Return [X, Y] of the center of cell containing provided text 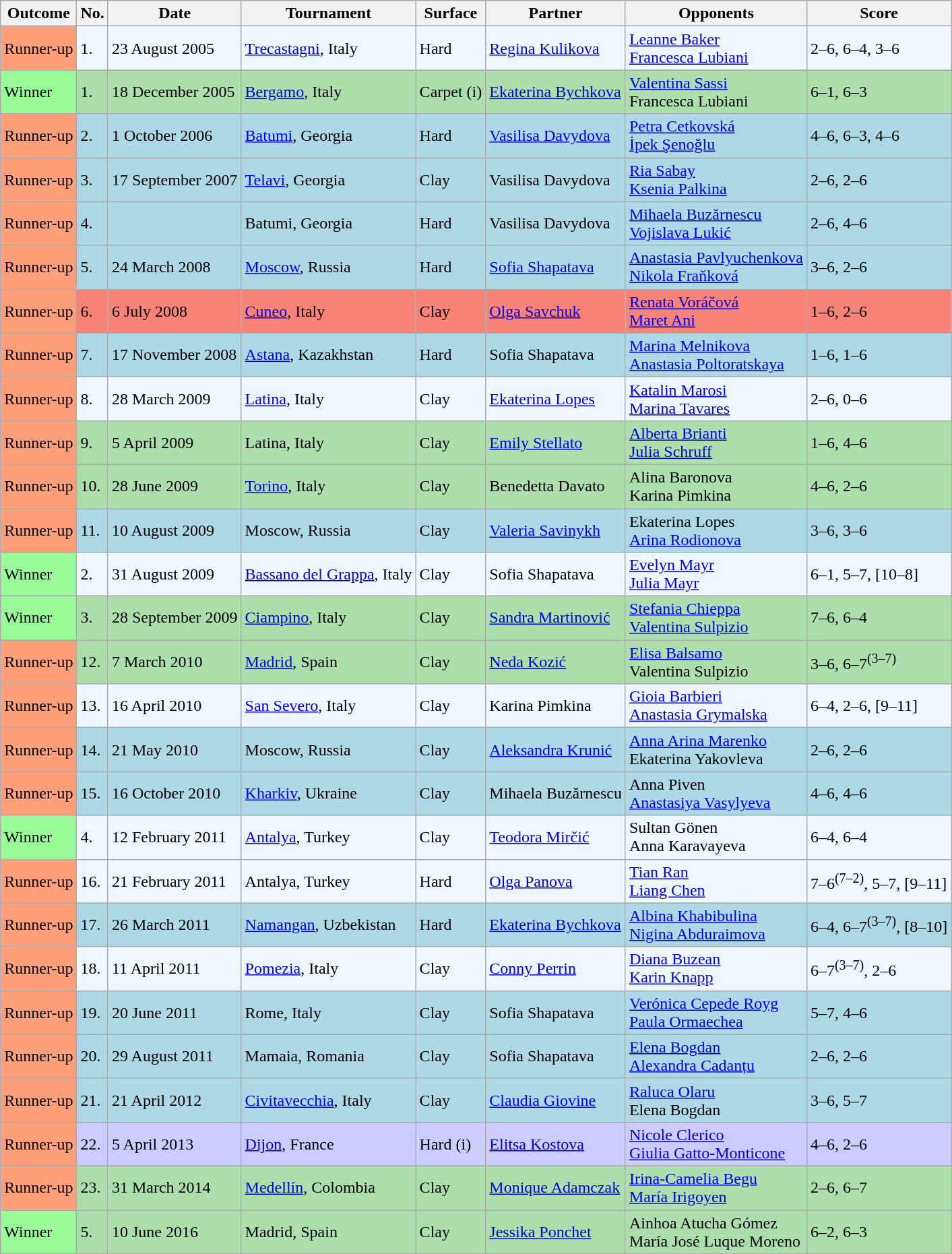
16. [92, 881]
Olga Savchuk [556, 311]
Kharkiv, Ukraine [329, 794]
Olga Panova [556, 881]
Elisa Balsamo Valentina Sulpizio [716, 662]
4–6, 6–3, 4–6 [879, 136]
29 August 2011 [174, 1057]
21 February 2011 [174, 881]
16 April 2010 [174, 706]
Trecastagni, Italy [329, 49]
20 June 2011 [174, 1012]
6. [92, 311]
Ekaterina Lopes [556, 399]
Valeria Savinykh [556, 530]
10 June 2016 [174, 1232]
Alberta Brianti Julia Schruff [716, 442]
Petra Cetkovská İpek Şenoğlu [716, 136]
18 December 2005 [174, 92]
Ciampino, Italy [329, 619]
Rome, Italy [329, 1012]
15. [92, 794]
18. [92, 969]
Karina Pimkina [556, 706]
17. [92, 924]
Anastasia Pavlyuchenkova Nikola Fraňková [716, 267]
6–7(3–7), 2–6 [879, 969]
Dijon, France [329, 1144]
Marina Melnikova Anastasia Poltoratskaya [716, 354]
7–6, 6–4 [879, 619]
7. [92, 354]
Cuneo, Italy [329, 311]
Outcome [39, 13]
Carpet (i) [451, 92]
28 June 2009 [174, 487]
Mamaia, Romania [329, 1057]
9. [92, 442]
23 August 2005 [174, 49]
Alina Baronova Karina Pimkina [716, 487]
Medellín, Colombia [329, 1187]
1 October 2006 [174, 136]
Irina-Camelia Begu María Irigoyen [716, 1187]
Jessika Ponchet [556, 1232]
28 September 2009 [174, 619]
4–6, 4–6 [879, 794]
6–1, 5–7, [10–8] [879, 574]
Civitavecchia, Italy [329, 1100]
Tian Ran Liang Chen [716, 881]
21 May 2010 [174, 749]
2–6, 4–6 [879, 224]
6 July 2008 [174, 311]
Teodora Mirčić [556, 837]
5–7, 4–6 [879, 1012]
Stefania Chieppa Valentina Sulpizio [716, 619]
Monique Adamczak [556, 1187]
24 March 2008 [174, 267]
Sultan Gönen Anna Karavayeva [716, 837]
16 October 2010 [174, 794]
Leanne Baker Francesca Lubiani [716, 49]
Opponents [716, 13]
6–4, 6–7(3–7), [8–10] [879, 924]
17 September 2007 [174, 179]
Elitsa Kostova [556, 1144]
Diana Buzean Karin Knapp [716, 969]
7–6(7–2), 5–7, [9–11] [879, 881]
5 April 2009 [174, 442]
Neda Kozić [556, 662]
Raluca Olaru Elena Bogdan [716, 1100]
Anna Arina Marenko Ekaterina Yakovleva [716, 749]
Namangan, Uzbekistan [329, 924]
Telavi, Georgia [329, 179]
Surface [451, 13]
Conny Perrin [556, 969]
Emily Stellato [556, 442]
8. [92, 399]
20. [92, 1057]
6–1, 6–3 [879, 92]
Claudia Giovine [556, 1100]
Hard (i) [451, 1144]
Bergamo, Italy [329, 92]
Astana, Kazakhstan [329, 354]
2–6, 6–7 [879, 1187]
San Severo, Italy [329, 706]
23. [92, 1187]
28 March 2009 [174, 399]
Verónica Cepede Royg Paula Ormaechea [716, 1012]
2–6, 6–4, 3–6 [879, 49]
Evelyn Mayr Julia Mayr [716, 574]
1–6, 2–6 [879, 311]
12. [92, 662]
No. [92, 13]
3–6, 6–7(3–7) [879, 662]
6–4, 6–4 [879, 837]
3–6, 3–6 [879, 530]
Sandra Martinović [556, 619]
Ekaterina Lopes Arina Rodionova [716, 530]
Pomezia, Italy [329, 969]
19. [92, 1012]
3–6, 5–7 [879, 1100]
11 April 2011 [174, 969]
Regina Kulikova [556, 49]
31 March 2014 [174, 1187]
21. [92, 1100]
3–6, 2–6 [879, 267]
7 March 2010 [174, 662]
Elena Bogdan Alexandra Cadanțu [716, 1057]
21 April 2012 [174, 1100]
Bassano del Grappa, Italy [329, 574]
Albina Khabibulina Nigina Abduraimova [716, 924]
Renata Voráčová Maret Ani [716, 311]
14. [92, 749]
17 November 2008 [174, 354]
Anna Piven Anastasiya Vasylyeva [716, 794]
Ainhoa Atucha Gómez María José Luque Moreno [716, 1232]
31 August 2009 [174, 574]
6–2, 6–3 [879, 1232]
Mihaela Buzărnescu Vojislava Lukić [716, 224]
10. [92, 487]
Mihaela Buzărnescu [556, 794]
13. [92, 706]
22. [92, 1144]
Partner [556, 13]
12 February 2011 [174, 837]
2–6, 0–6 [879, 399]
Score [879, 13]
Nicole Clerico Giulia Gatto-Monticone [716, 1144]
Katalin Marosi Marina Tavares [716, 399]
1–6, 4–6 [879, 442]
Aleksandra Krunić [556, 749]
5 April 2013 [174, 1144]
1–6, 1–6 [879, 354]
Tournament [329, 13]
Ria Sabay Ksenia Palkina [716, 179]
Date [174, 13]
10 August 2009 [174, 530]
6–4, 2–6, [9–11] [879, 706]
Gioia Barbieri Anastasia Grymalska [716, 706]
Torino, Italy [329, 487]
26 March 2011 [174, 924]
Benedetta Davato [556, 487]
Valentina Sassi Francesca Lubiani [716, 92]
11. [92, 530]
